Determine the [X, Y] coordinate at the center of the cell enclosing the given text.  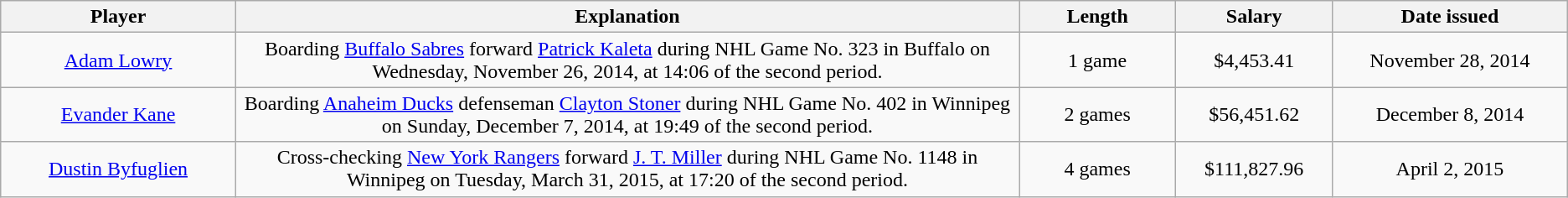
Cross-checking New York Rangers forward J. T. Miller during NHL Game No. 1148 in Winnipeg on Tuesday, March 31, 2015, at 17:20 of the second period. [627, 169]
December 8, 2014 [1451, 114]
Date issued [1451, 17]
$111,827.96 [1255, 169]
Boarding Buffalo Sabres forward Patrick Kaleta during NHL Game No. 323 in Buffalo on Wednesday, November 26, 2014, at 14:06 of the second period. [627, 60]
4 games [1097, 169]
April 2, 2015 [1451, 169]
Explanation [627, 17]
November 28, 2014 [1451, 60]
1 game [1097, 60]
Dustin Byfuglien [119, 169]
Length [1097, 17]
$56,451.62 [1255, 114]
Boarding Anaheim Ducks defenseman Clayton Stoner during NHL Game No. 402 in Winnipeg on Sunday, December 7, 2014, at 19:49 of the second period. [627, 114]
2 games [1097, 114]
$4,453.41 [1255, 60]
Evander Kane [119, 114]
Player [119, 17]
Adam Lowry [119, 60]
Salary [1255, 17]
